For the text-containing cell, return its midpoint in [x, y] coordinate format. 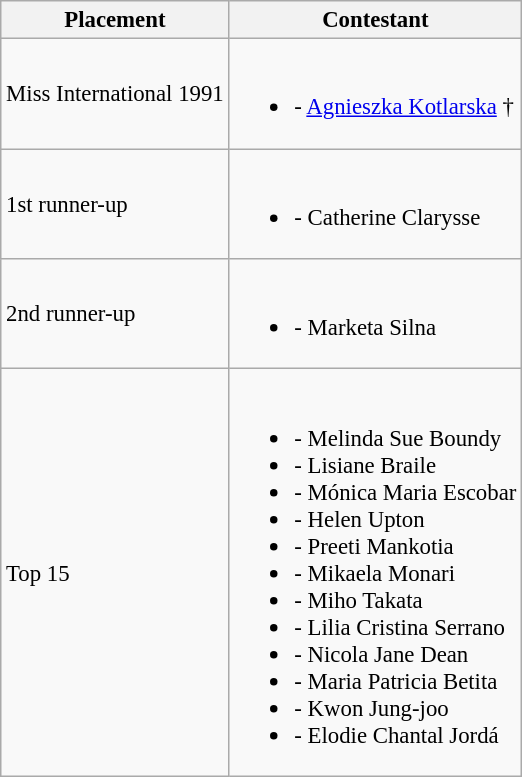
1st runner-up [115, 204]
Contestant [376, 20]
Placement [115, 20]
Top 15 [115, 572]
- Agnieszka Kotlarska † [376, 94]
- Catherine Clarysse [376, 204]
Miss International 1991 [115, 94]
2nd runner-up [115, 314]
- Marketa Silna [376, 314]
